Provide the [X, Y] coordinate of the cell's center where the given text is located.  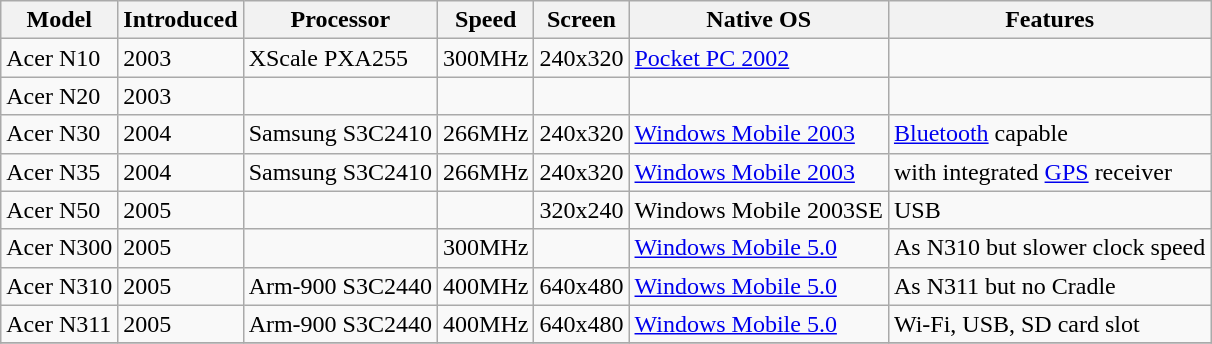
Bluetooth capable [1049, 134]
Acer N30 [60, 134]
Acer N50 [60, 210]
Acer N311 [60, 324]
USB [1049, 210]
Features [1049, 20]
Native OS [758, 20]
320x240 [582, 210]
As N311 but no Cradle [1049, 286]
XScale PXA255 [340, 58]
Acer N20 [60, 96]
Windows Mobile 2003SE [758, 210]
Speed [486, 20]
As N310 but slower clock speed [1049, 248]
with integrated GPS receiver [1049, 172]
Acer N10 [60, 58]
Introduced [180, 20]
Pocket PC 2002 [758, 58]
Acer N300 [60, 248]
Screen [582, 20]
Model [60, 20]
Acer N35 [60, 172]
Acer N310 [60, 286]
Processor [340, 20]
Wi-Fi, USB, SD card slot [1049, 324]
